Determine the (x, y) coordinate at the center of the cell enclosing the given text.  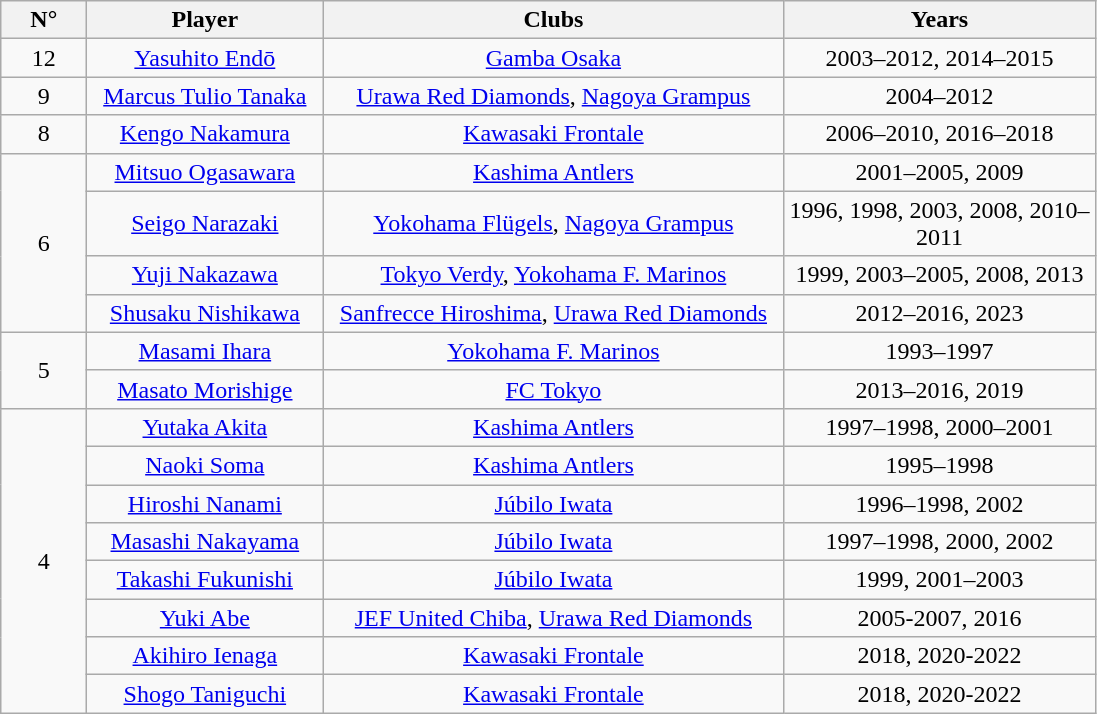
Clubs (554, 20)
1997–1998, 2000, 2002 (940, 542)
Seigo Narazaki (205, 224)
Yokohama Flügels, Nagoya Grampus (554, 224)
2003–2012, 2014–2015 (940, 58)
1999, 2001–2003 (940, 580)
Takashi Fukunishi (205, 580)
5 (44, 370)
Sanfrecce Hiroshima, Urawa Red Diamonds (554, 313)
2006–2010, 2016–2018 (940, 134)
1999, 2003–2005, 2008, 2013 (940, 275)
Shusaku Nishikawa (205, 313)
Player (205, 20)
FC Tokyo (554, 389)
2012–2016, 2023 (940, 313)
Kengo Nakamura (205, 134)
Yutaka Akita (205, 427)
Masashi Nakayama (205, 542)
2013–2016, 2019 (940, 389)
Yuki Abe (205, 618)
8 (44, 134)
1996–1998, 2002 (940, 503)
4 (44, 560)
Akihiro Ienaga (205, 656)
2004–2012 (940, 96)
Masami Ihara (205, 351)
Yuji Nakazawa (205, 275)
Urawa Red Diamonds, Nagoya Grampus (554, 96)
Hiroshi Nanami (205, 503)
Yokohama F. Marinos (554, 351)
2005-2007, 2016 (940, 618)
6 (44, 242)
1996, 1998, 2003, 2008, 2010–2011 (940, 224)
Naoki Soma (205, 465)
Masato Morishige (205, 389)
2001–2005, 2009 (940, 172)
9 (44, 96)
1993–1997 (940, 351)
1997–1998, 2000–2001 (940, 427)
N° (44, 20)
Yasuhito Endō (205, 58)
1995–1998 (940, 465)
12 (44, 58)
Marcus Tulio Tanaka (205, 96)
Gamba Osaka (554, 58)
Shogo Taniguchi (205, 694)
JEF United Chiba, Urawa Red Diamonds (554, 618)
Mitsuo Ogasawara (205, 172)
Tokyo Verdy, Yokohama F. Marinos (554, 275)
Years (940, 20)
